Scan for the cell matching the given text and deliver its [x, y] coordinate at center. 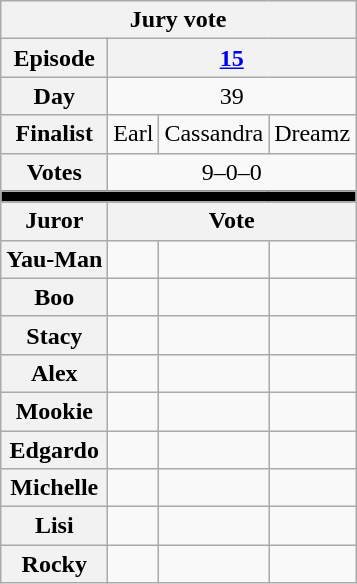
9–0–0 [232, 172]
Alex [54, 373]
Day [54, 96]
Lisi [54, 526]
39 [232, 96]
Boo [54, 297]
Episode [54, 58]
Edgardo [54, 449]
Juror [54, 221]
Vote [232, 221]
Dreamz [312, 134]
Yau-Man [54, 259]
15 [232, 58]
Mookie [54, 411]
Votes [54, 172]
Cassandra [214, 134]
Stacy [54, 335]
Finalist [54, 134]
Michelle [54, 488]
Rocky [54, 564]
Jury vote [178, 20]
Earl [134, 134]
